Capture the cell that displays the provided text and extract its (x, y) central coordinate. 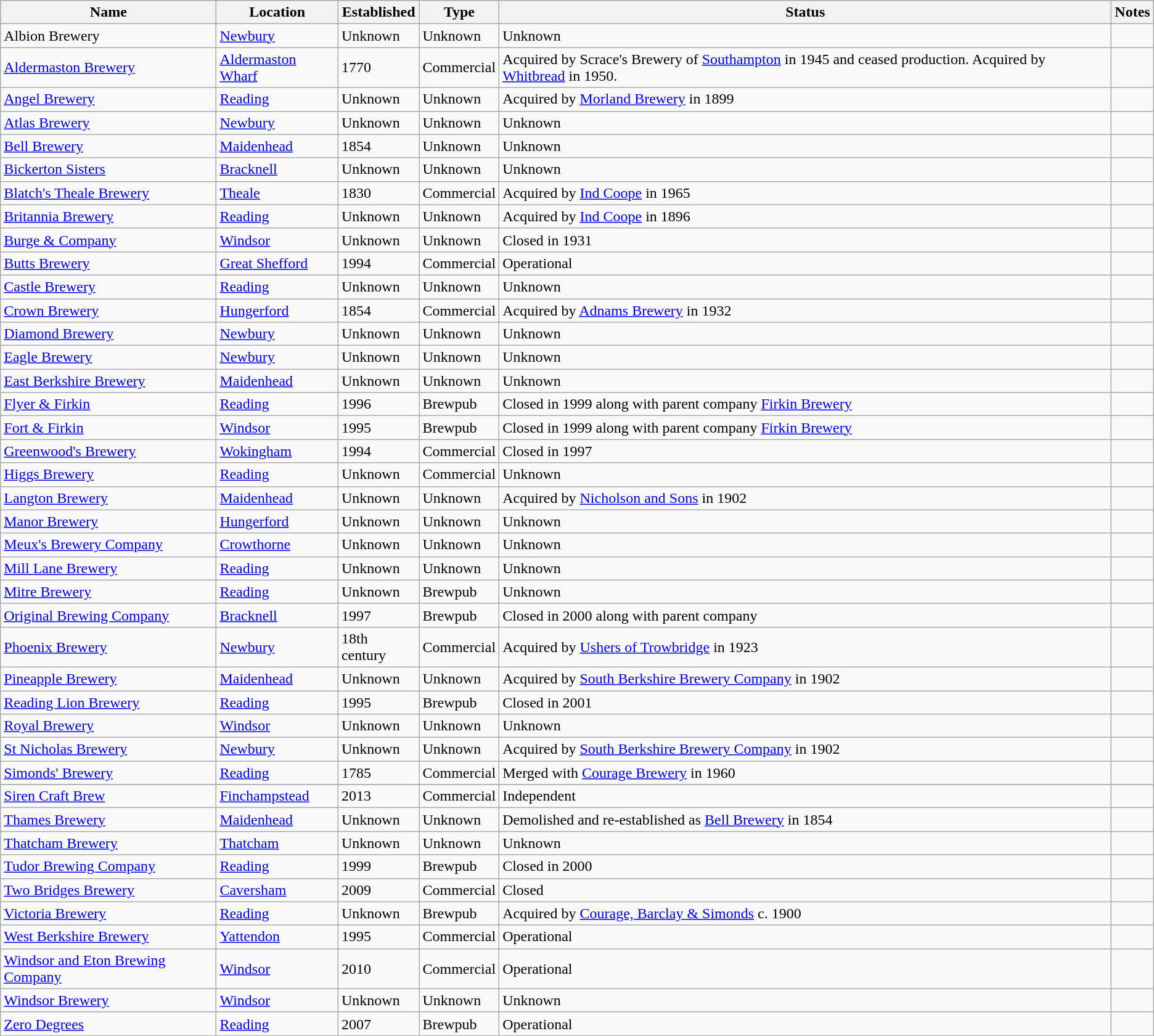
Atlas Brewery (108, 123)
Zero Degrees (108, 1024)
Demolished and re-established as Bell Brewery in 1854 (805, 820)
Closed in 2000 along with parent company (805, 615)
2007 (379, 1024)
Type (459, 12)
Langton Brewery (108, 498)
Thames Brewery (108, 820)
Pineapple Brewery (108, 679)
Castle Brewery (108, 287)
Burge & Company (108, 240)
Eagle Brewery (108, 357)
Blatch's Theale Brewery (108, 193)
Theale (277, 193)
2013 (379, 796)
Acquired by Ind Coope in 1965 (805, 193)
Siren Craft Brew (108, 796)
Phoenix Brewery (108, 647)
Manor Brewery (108, 521)
Fort & Firkin (108, 428)
Butts Brewery (108, 263)
1996 (379, 404)
Great Shefford (277, 263)
1830 (379, 193)
Meux's Brewery Company (108, 545)
Aldermaston Wharf (277, 68)
Acquired by Scrace's Brewery of Southampton in 1945 and ceased production. Acquired by Whitbread in 1950. (805, 68)
Crowthorne (277, 545)
2010 (379, 969)
1997 (379, 615)
Two Bridges Brewery (108, 890)
Acquired by Nicholson and Sons in 1902 (805, 498)
Name (108, 12)
Flyer & Firkin (108, 404)
Albion Brewery (108, 36)
Acquired by Courage, Barclay & Simonds c. 1900 (805, 913)
Acquired by Morland Brewery in 1899 (805, 99)
Britannia Brewery (108, 216)
Windsor and Eton Brewing Company (108, 969)
Royal Brewery (108, 726)
Reading Lion Brewery (108, 702)
Higgs Brewery (108, 475)
Victoria Brewery (108, 913)
Notes (1132, 12)
Closed (805, 890)
Caversham (277, 890)
Status (805, 12)
1785 (379, 773)
Yattendon (277, 937)
Crown Brewery (108, 310)
Bickerton Sisters (108, 169)
East Berkshire Brewery (108, 381)
Bell Brewery (108, 146)
Greenwood's Brewery (108, 451)
Simonds' Brewery (108, 773)
1770 (379, 68)
Angel Brewery (108, 99)
18th century (379, 647)
Wokingham (277, 451)
West Berkshire Brewery (108, 937)
Tudor Brewing Company (108, 867)
Acquired by Adnams Brewery in 1932 (805, 310)
Location (277, 12)
Thatcham Brewery (108, 843)
Mitre Brewery (108, 592)
Closed in 2001 (805, 702)
Diamond Brewery (108, 334)
1999 (379, 867)
Merged with Courage Brewery in 1960 (805, 773)
Closed in 1931 (805, 240)
Closed in 2000 (805, 867)
Acquired by Ind Coope in 1896 (805, 216)
Original Brewing Company (108, 615)
Mill Lane Brewery (108, 568)
Closed in 1997 (805, 451)
St Nicholas Brewery (108, 749)
2009 (379, 890)
Independent (805, 796)
Finchampstead (277, 796)
Established (379, 12)
Aldermaston Brewery (108, 68)
Thatcham (277, 843)
Acquired by Ushers of Trowbridge in 1923 (805, 647)
Windsor Brewery (108, 1000)
